Output the [x, y] coordinate of the center of the cell containing the given text.  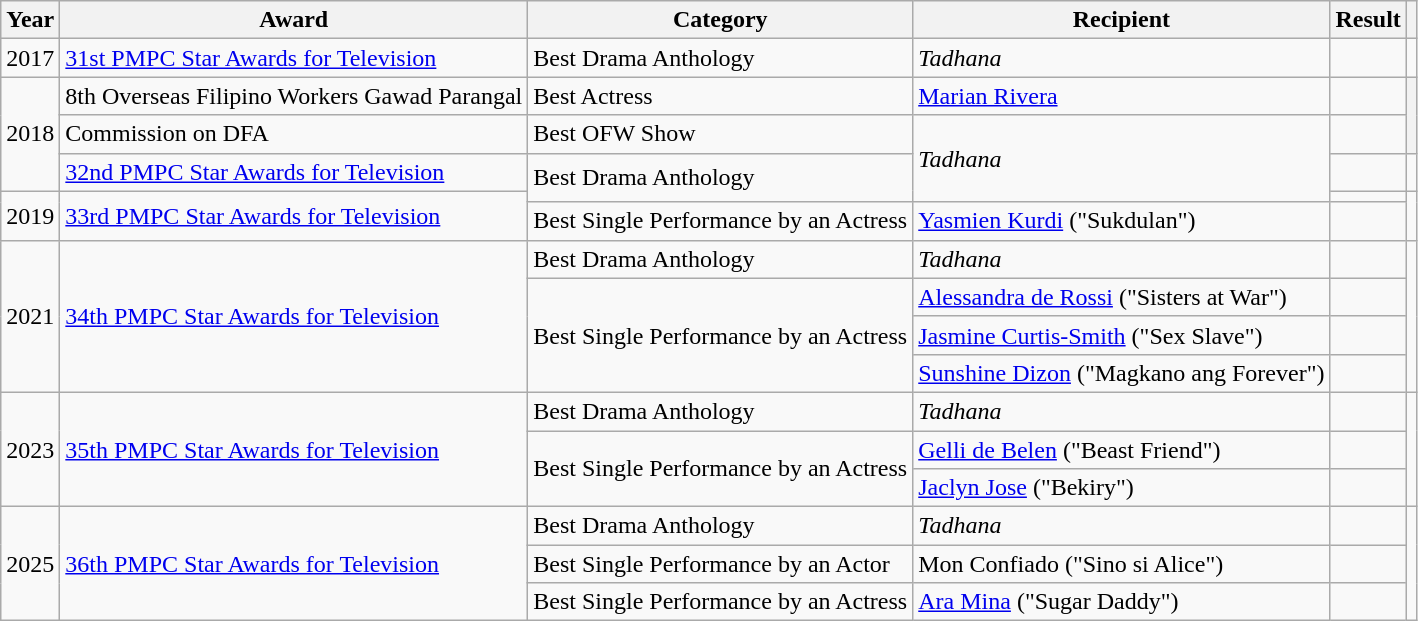
2018 [30, 134]
Jaclyn Jose ("Bekiry") [1122, 488]
2023 [30, 449]
Category [720, 20]
Jasmine Curtis-Smith ("Sex Slave") [1122, 335]
Best OFW Show [720, 134]
Recipient [1122, 20]
2025 [30, 564]
2019 [30, 216]
32nd PMPC Star Awards for Television [294, 172]
2021 [30, 316]
Marian Rivera [1122, 96]
Sunshine Dizon ("Magkano ang Forever") [1122, 373]
2017 [30, 58]
Award [294, 20]
Result [1368, 20]
Best Actress [720, 96]
8th Overseas Filipino Workers Gawad Parangal [294, 96]
Yasmien Kurdi ("Sukdulan") [1122, 221]
Alessandra de Rossi ("Sisters at War") [1122, 297]
Gelli de Belen ("Beast Friend") [1122, 449]
Year [30, 20]
34th PMPC Star Awards for Television [294, 316]
36th PMPC Star Awards for Television [294, 564]
Best Single Performance by an Actor [720, 564]
33rd PMPC Star Awards for Television [294, 216]
31st PMPC Star Awards for Television [294, 58]
Mon Confiado ("Sino si Alice") [1122, 564]
Ara Mina ("Sugar Daddy") [1122, 602]
35th PMPC Star Awards for Television [294, 449]
Commission on DFA [294, 134]
